Output the [X, Y] coordinate of the center of the cell containing the given text.  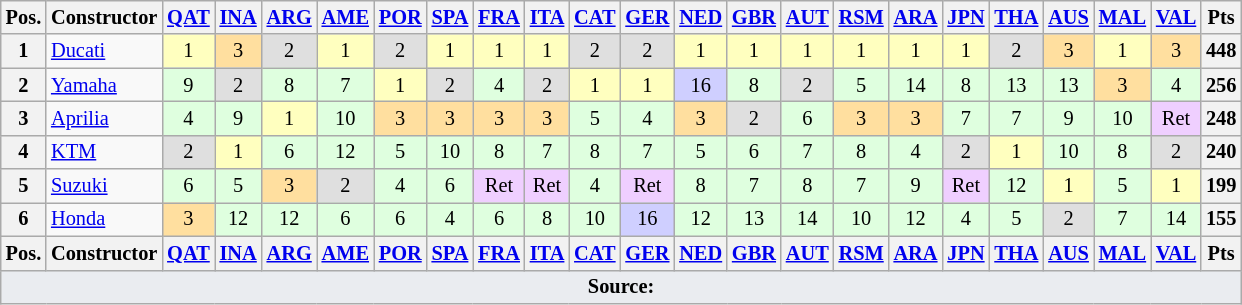
Suzuki [104, 186]
Source: [622, 287]
Yamaha [104, 85]
Ducati [104, 51]
Honda [104, 219]
248 [1221, 118]
155 [1221, 219]
KTM [104, 152]
Aprilia [104, 118]
448 [1221, 51]
199 [1221, 186]
256 [1221, 85]
240 [1221, 152]
